Locate the cell with the specified text and output its (x, y) center coordinate. 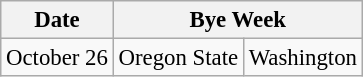
October 26 (57, 58)
Oregon State (178, 58)
Washington (302, 58)
Bye Week (238, 20)
Date (57, 20)
